Detect which cell encompasses the target text, then output its [X, Y] center coordinate. 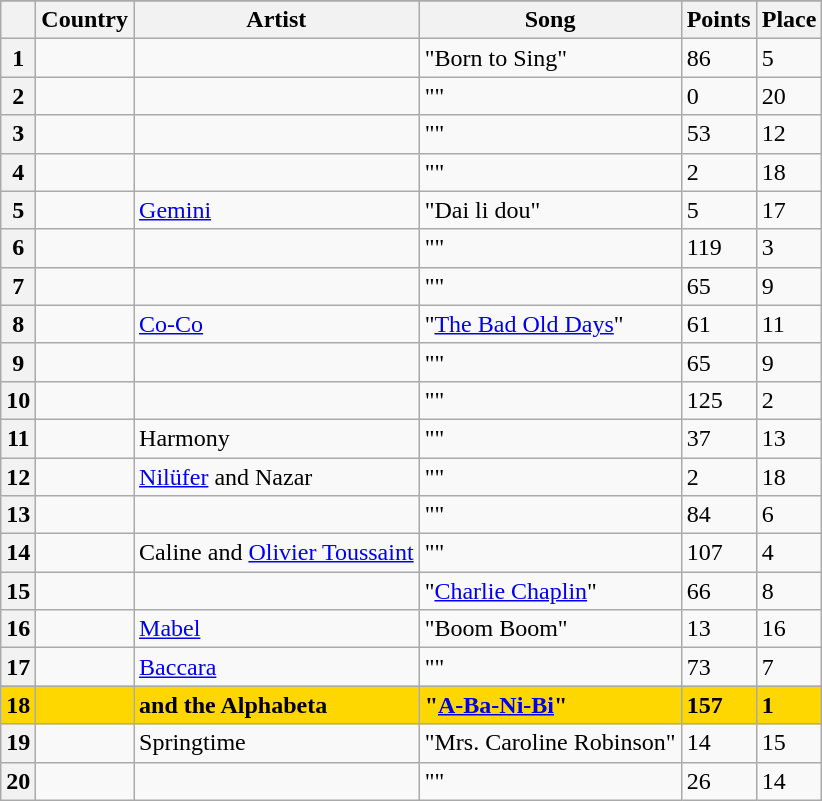
"Mrs. Caroline Robinson" [550, 743]
107 [718, 553]
Artist [277, 20]
Springtime [277, 743]
0 [718, 96]
66 [718, 591]
"The Bad Old Days" [550, 324]
Nilüfer and Nazar [277, 477]
Co-Co [277, 324]
Song [550, 20]
73 [718, 667]
119 [718, 248]
"A-Ba-Ni-Bi" [550, 705]
"Born to Sing" [550, 58]
Baccara [277, 667]
"Dai li dou" [550, 210]
and the Alphabeta [277, 705]
61 [718, 324]
Harmony [277, 438]
"Charlie Chaplin" [550, 591]
37 [718, 438]
125 [718, 400]
Caline and Olivier Toussaint [277, 553]
Mabel [277, 629]
53 [718, 134]
Country [85, 20]
Gemini [277, 210]
Points [718, 20]
"Boom Boom" [550, 629]
26 [718, 781]
19 [18, 743]
10 [18, 400]
84 [718, 515]
157 [718, 705]
86 [718, 58]
Place [789, 20]
